Output the [x, y] coordinate of the center of the cell containing the given text.  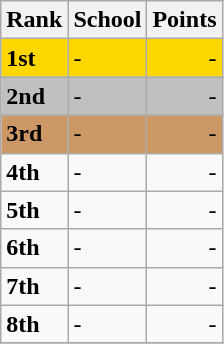
1st [34, 58]
6th [34, 248]
School [108, 20]
8th [34, 324]
2nd [34, 96]
4th [34, 172]
5th [34, 210]
3rd [34, 134]
Points [184, 20]
Rank [34, 20]
7th [34, 286]
